Identify which cell holds the provided text, then report its [x, y] central coordinate. 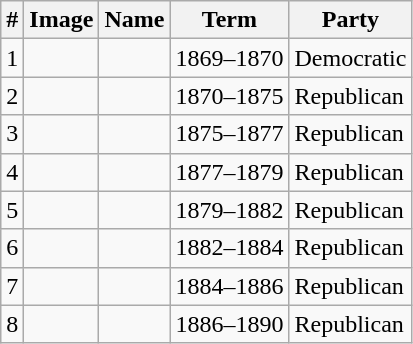
# [12, 20]
8 [12, 324]
Image [62, 20]
1884–1886 [230, 286]
7 [12, 286]
1882–1884 [230, 248]
5 [12, 210]
Democratic [350, 58]
4 [12, 172]
1869–1870 [230, 58]
2 [12, 96]
1886–1890 [230, 324]
Term [230, 20]
1877–1879 [230, 172]
1 [12, 58]
Party [350, 20]
1875–1877 [230, 134]
6 [12, 248]
1870–1875 [230, 96]
1879–1882 [230, 210]
3 [12, 134]
Name [134, 20]
